Extract the (X, Y) coordinate from the center of the cell holding the provided text.  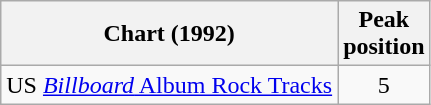
US Billboard Album Rock Tracks (170, 85)
Peakposition (384, 34)
5 (384, 85)
Chart (1992) (170, 34)
